Scan for the cell matching the given text and deliver its [x, y] coordinate at center. 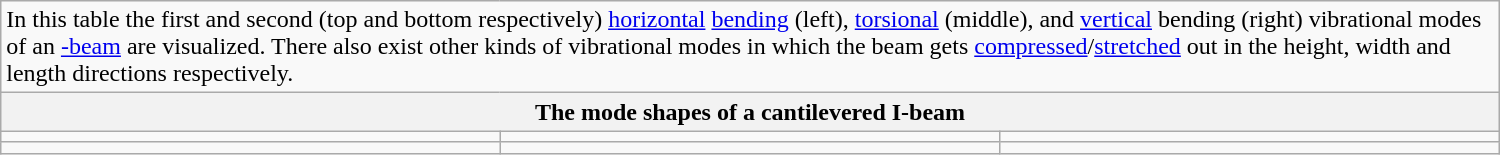
The mode shapes of a cantilevered I-beam [750, 112]
